Return [x, y] of the center of cell containing provided text 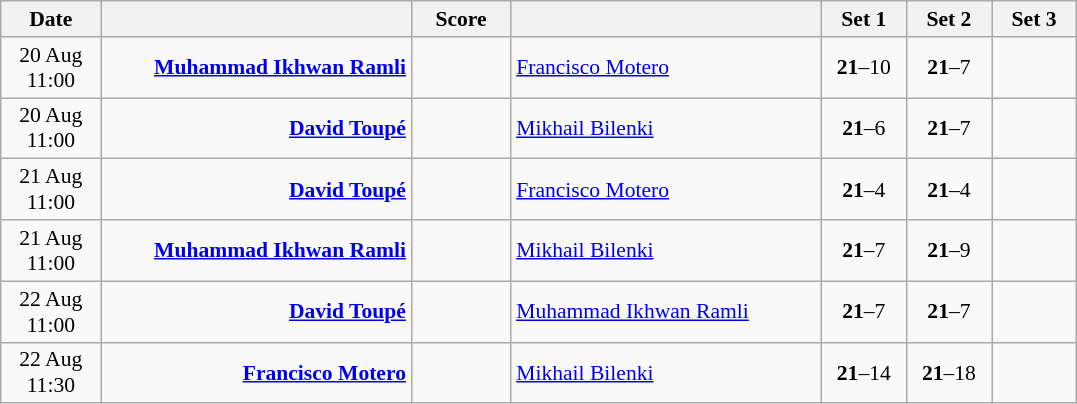
Set 1 [864, 19]
21–10 [864, 68]
Set 2 [948, 19]
21–6 [864, 128]
Score [461, 19]
Date [51, 19]
Set 3 [1034, 19]
21–9 [948, 250]
22 Aug11:30 [51, 372]
22 Aug11:00 [51, 312]
21–18 [948, 372]
21–14 [864, 372]
